Scan for the cell matching the given text and deliver its (X, Y) coordinate at center. 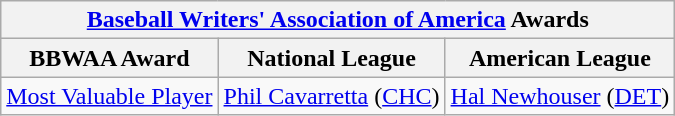
Most Valuable Player (110, 96)
BBWAA Award (110, 58)
Baseball Writers' Association of America Awards (338, 20)
Phil Cavarretta (CHC) (332, 96)
American League (560, 58)
Hal Newhouser (DET) (560, 96)
National League (332, 58)
